Extract the [x, y] coordinate from the center of the cell holding the provided text.  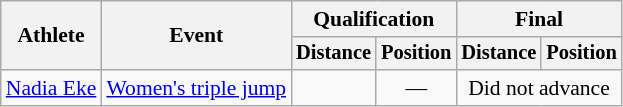
Final [538, 19]
Women's triple jump [196, 88]
Athlete [52, 36]
Nadia Eke [52, 88]
Qualification [374, 19]
— [416, 88]
Event [196, 36]
Did not advance [538, 88]
